Locate the cell with the specified text and output its [X, Y] center coordinate. 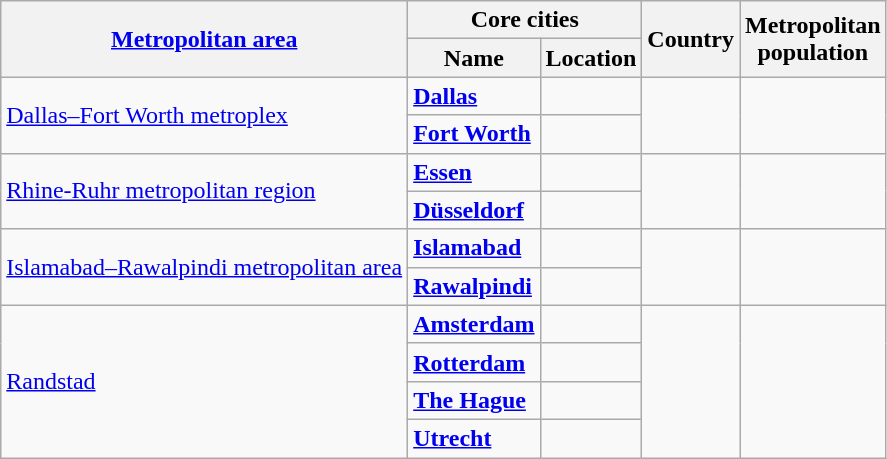
Metropolitanpopulation [814, 39]
Fort Worth [474, 134]
Name [474, 58]
Dallas–Fort Worth metroplex [204, 115]
Islamabad–Rawalpindi metropolitan area [204, 267]
Rhine-Ruhr metropolitan region [204, 191]
Core cities [525, 20]
Randstad [204, 381]
Dallas [474, 96]
Amsterdam [474, 324]
Rawalpindi [474, 286]
Rotterdam [474, 362]
Essen [474, 172]
Location [591, 58]
Metropolitan area [204, 39]
Düsseldorf [474, 210]
Country [691, 39]
The Hague [474, 400]
Islamabad [474, 248]
Utrecht [474, 438]
